Extract the (x, y) coordinate from the center of the cell holding the provided text.  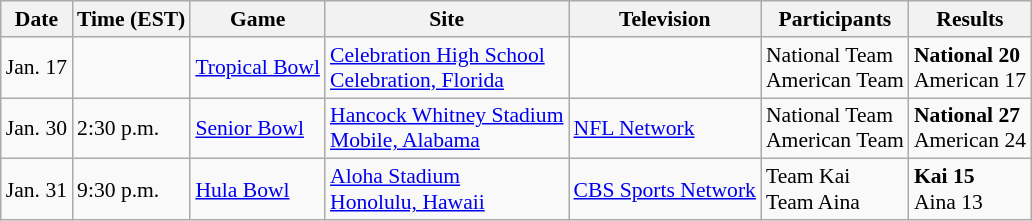
Time (EST) (131, 19)
NFL Network (665, 128)
Hula Bowl (258, 190)
Jan. 17 (36, 68)
Results (970, 19)
Television (665, 19)
Hancock Whitney StadiumMobile, Alabama (447, 128)
2:30 p.m. (131, 128)
Kai 15Aina 13 (970, 190)
CBS Sports Network (665, 190)
Jan. 30 (36, 128)
Date (36, 19)
National 20American 17 (970, 68)
9:30 p.m. (131, 190)
Aloha StadiumHonolulu, Hawaii (447, 190)
Participants (835, 19)
Tropical Bowl (258, 68)
Site (447, 19)
Senior Bowl (258, 128)
Team KaiTeam Aina (835, 190)
National 27American 24 (970, 128)
Jan. 31 (36, 190)
Game (258, 19)
Celebration High SchoolCelebration, Florida (447, 68)
